Locate the cell with the specified text and output its (X, Y) center coordinate. 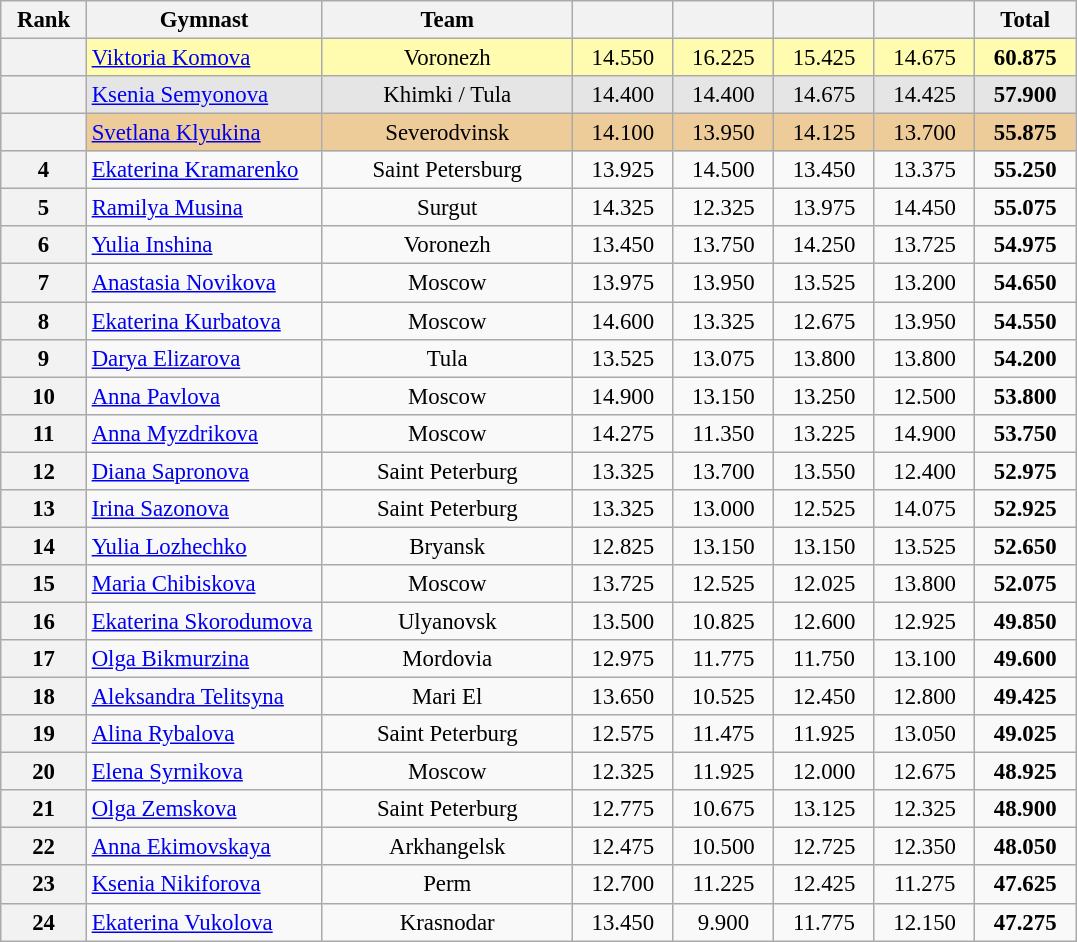
Svetlana Klyukina (204, 133)
Surgut (448, 208)
10.675 (724, 809)
21 (44, 809)
5 (44, 208)
12.000 (824, 772)
11.750 (824, 659)
Rank (44, 20)
Olga Bikmurzina (204, 659)
Alina Rybalova (204, 734)
19 (44, 734)
Anna Myzdrikova (204, 433)
14.275 (624, 433)
15.425 (824, 58)
48.925 (1026, 772)
9 (44, 358)
14.325 (624, 208)
10.825 (724, 621)
17 (44, 659)
Irina Sazonova (204, 509)
12.700 (624, 885)
12.350 (924, 847)
53.800 (1026, 396)
12.725 (824, 847)
54.975 (1026, 245)
55.875 (1026, 133)
Mari El (448, 697)
13 (44, 509)
12.025 (824, 584)
22 (44, 847)
Severodvinsk (448, 133)
12 (44, 471)
13.000 (724, 509)
13.375 (924, 170)
Ekaterina Vukolova (204, 922)
48.900 (1026, 809)
Mordovia (448, 659)
14.100 (624, 133)
Yulia Inshina (204, 245)
14.125 (824, 133)
49.600 (1026, 659)
Bryansk (448, 546)
Anna Ekimovskaya (204, 847)
8 (44, 321)
52.650 (1026, 546)
52.925 (1026, 509)
14 (44, 546)
11.225 (724, 885)
13.550 (824, 471)
11 (44, 433)
12.575 (624, 734)
Tula (448, 358)
Gymnast (204, 20)
10 (44, 396)
Aleksandra Telitsyna (204, 697)
16.225 (724, 58)
12.825 (624, 546)
7 (44, 283)
14.550 (624, 58)
Viktoria Komova (204, 58)
54.550 (1026, 321)
6 (44, 245)
23 (44, 885)
Yulia Lozhechko (204, 546)
49.850 (1026, 621)
12.600 (824, 621)
16 (44, 621)
11.350 (724, 433)
49.425 (1026, 697)
13.225 (824, 433)
13.125 (824, 809)
10.525 (724, 697)
Diana Sapronova (204, 471)
14.500 (724, 170)
Anna Pavlova (204, 396)
13.075 (724, 358)
13.100 (924, 659)
52.975 (1026, 471)
12.150 (924, 922)
20 (44, 772)
Team (448, 20)
18 (44, 697)
12.975 (624, 659)
12.800 (924, 697)
Olga Zemskova (204, 809)
Ekaterina Kramarenko (204, 170)
Ramilya Musina (204, 208)
Saint Petersburg (448, 170)
Elena Syrnikova (204, 772)
12.925 (924, 621)
54.200 (1026, 358)
53.750 (1026, 433)
54.650 (1026, 283)
49.025 (1026, 734)
11.475 (724, 734)
12.775 (624, 809)
12.450 (824, 697)
9.900 (724, 922)
Anastasia Novikova (204, 283)
12.475 (624, 847)
14.075 (924, 509)
Ekaterina Skorodumova (204, 621)
11.275 (924, 885)
24 (44, 922)
4 (44, 170)
13.500 (624, 621)
Total (1026, 20)
13.250 (824, 396)
14.600 (624, 321)
Krasnodar (448, 922)
13.650 (624, 697)
10.500 (724, 847)
12.400 (924, 471)
47.625 (1026, 885)
Ulyanovsk (448, 621)
Maria Chibiskova (204, 584)
55.250 (1026, 170)
14.250 (824, 245)
12.425 (824, 885)
48.050 (1026, 847)
Darya Elizarova (204, 358)
15 (44, 584)
Ekaterina Kurbatova (204, 321)
60.875 (1026, 58)
13.925 (624, 170)
12.500 (924, 396)
13.200 (924, 283)
55.075 (1026, 208)
13.050 (924, 734)
Perm (448, 885)
57.900 (1026, 95)
Arkhangelsk (448, 847)
Ksenia Nikiforova (204, 885)
Ksenia Semyonova (204, 95)
14.450 (924, 208)
52.075 (1026, 584)
13.750 (724, 245)
47.275 (1026, 922)
14.425 (924, 95)
Khimki / Tula (448, 95)
